Locate the cell with the specified text and output its (X, Y) center coordinate. 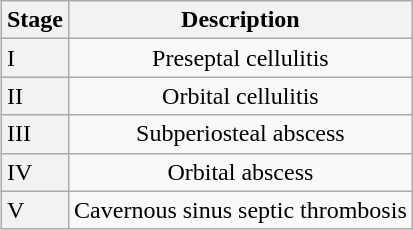
Orbital cellulitis (241, 96)
III (34, 134)
IV (34, 172)
V (34, 210)
Description (241, 20)
II (34, 96)
Orbital abscess (241, 172)
Stage (34, 20)
Cavernous sinus septic thrombosis (241, 210)
Preseptal cellulitis (241, 58)
Subperiosteal abscess (241, 134)
I (34, 58)
